Capture the cell that displays the provided text and extract its (X, Y) central coordinate. 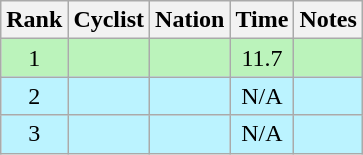
2 (34, 96)
3 (34, 134)
Rank (34, 20)
Time (262, 20)
Notes (328, 20)
1 (34, 58)
Nation (190, 20)
Cyclist (109, 20)
11.7 (262, 58)
